Determine the (x, y) coordinate at the center of the cell enclosing the given text.  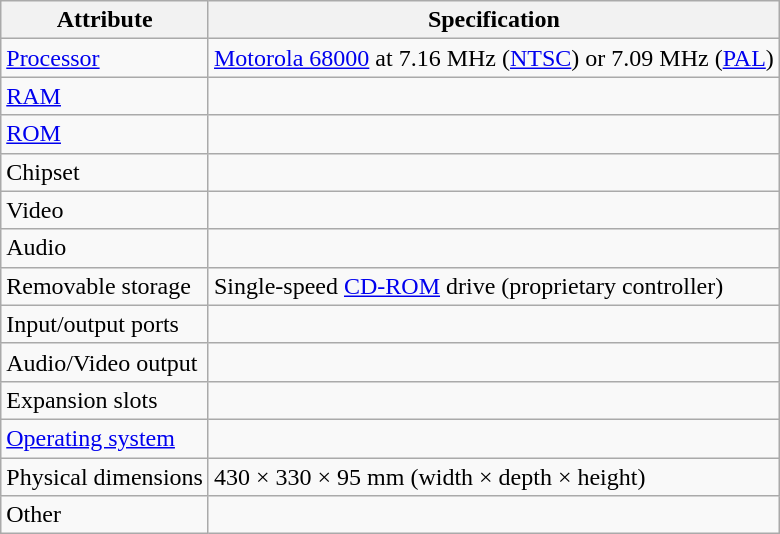
Removable storage (105, 286)
Video (105, 210)
430 × 330 × 95 mm (width × depth × height) (494, 477)
Attribute (105, 20)
Processor (105, 58)
Other (105, 515)
RAM (105, 96)
Operating system (105, 438)
Physical dimensions (105, 477)
Motorola 68000 at 7.16 MHz (NTSC) or 7.09 MHz (PAL) (494, 58)
Chipset (105, 172)
Specification (494, 20)
Input/output ports (105, 324)
Audio (105, 248)
Expansion slots (105, 400)
Single-speed CD-ROM drive (proprietary controller) (494, 286)
ROM (105, 134)
Audio/Video output (105, 362)
